Pinpoint the cell where the given text exists, returning its (X, Y) midpoint coordinate. 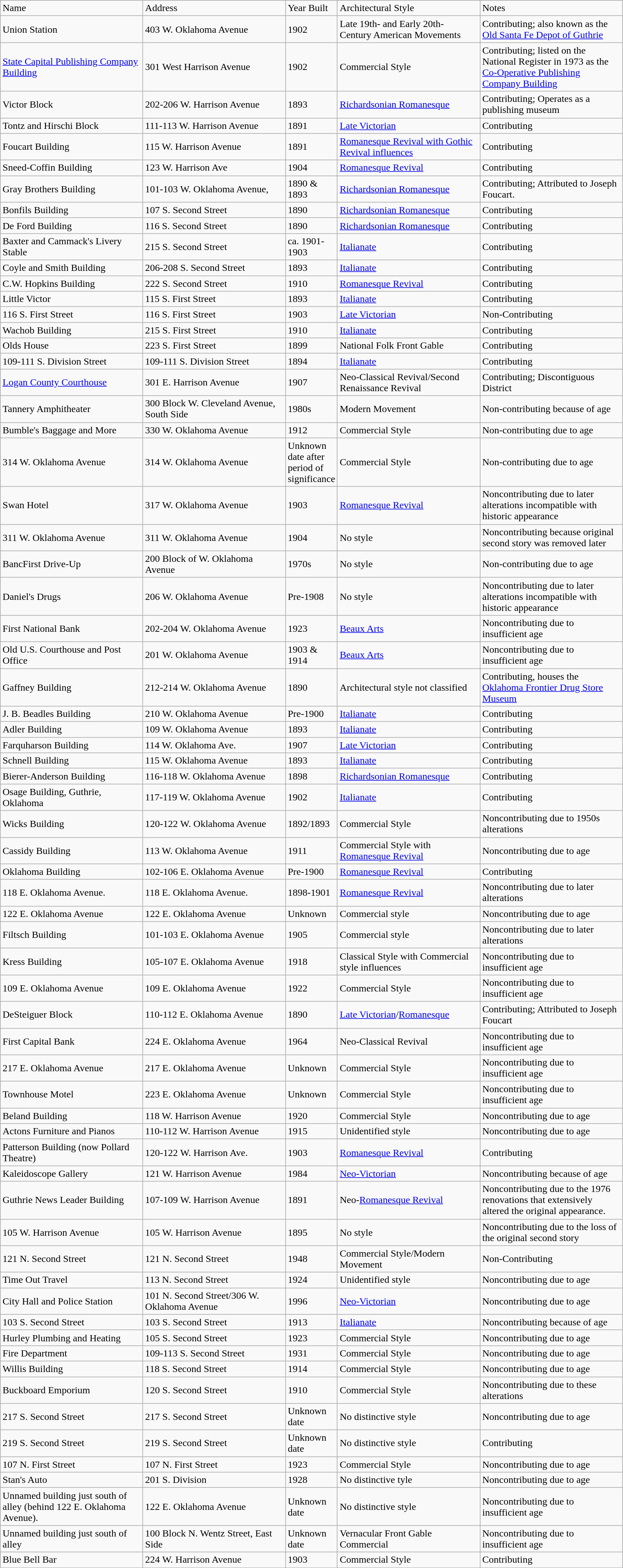
115 W. Harrison Avenue (214, 146)
BancFirst Drive-Up (72, 564)
1980s (312, 409)
201 W. Oklahoma Avenue (214, 655)
202-204 W. Oklahoma Avenue (214, 629)
1898 (312, 776)
Victor Block (72, 105)
118 W. Harrison Avenue (214, 1116)
114 W. Oklahoma Ave. (214, 745)
Contributing; Discontiguous District (551, 382)
301 West Harrison Avenue (214, 67)
301 E. Harrison Avenue (214, 382)
Contributing; Attributed to Joseph Foucart. (551, 189)
Little Victor (72, 299)
101-103 W. Oklahoma Avenue, (214, 189)
City Hall and Police Station (72, 1301)
101-103 E. Oklahoma Avenue (214, 935)
1970s (312, 564)
Contributing; also known as the Old Santa Fe Depot of Guthrie (551, 29)
Classical Style with Commercial style influences (409, 962)
Noncontributing due to 1950s alterations (551, 824)
Tontz and Hirschi Block (72, 126)
Sneed-Coffin Building (72, 168)
118 S. Second Street (214, 1369)
Kress Building (72, 962)
215 S. First Street (214, 330)
202-206 W. Harrison Avenue (214, 105)
Hurley Plumbing and Heating (72, 1338)
National Folk Front Gable (409, 346)
1922 (312, 988)
113 W. Oklahoma Avenue (214, 850)
Unnamed building just south of alley (behind 122 E. Oklahoma Avenue). (72, 1507)
J. B. Beadles Building (72, 714)
1892/1893 (312, 824)
Farquharson Building (72, 745)
De Ford Building (72, 225)
1913 (312, 1322)
1964 (312, 1041)
Filtsch Building (72, 935)
Pre-1908 (312, 596)
DeSteiguer Block (72, 1015)
117-119 W. Oklahoma Avenue (214, 797)
Gaffney Building (72, 687)
200 Block of W. Oklahoma Avenue (214, 564)
1899 (312, 346)
Stan's Auto (72, 1480)
222 S. Second Street (214, 284)
120-122 W. Oklahoma Avenue (214, 824)
300 Block W. Cleveland Avenue, South Side (214, 409)
101 N. Second Street/306 W. Oklahoma Avenue (214, 1301)
Townhouse Motel (72, 1095)
Coyle and Smith Building (72, 268)
Tannery Amphitheater (72, 409)
111-113 W. Harrison Avenue (214, 126)
123 W. Harrison Ave (214, 168)
116-118 W. Oklahoma Avenue (214, 776)
Old U.S. Courthouse and Post Office (72, 655)
Bierer-Anderson Building (72, 776)
1898-1901 (312, 893)
C.W. Hopkins Building (72, 284)
Actons Furniture and Pianos (72, 1131)
115 S. First Street (214, 299)
Wicks Building (72, 824)
Noncontributing because original second story was removed later (551, 538)
223 S. First Street (214, 346)
Olds House (72, 346)
215 S. Second Street (214, 246)
100 Block N. Wentz Street, East Side (214, 1539)
First Capital Bank (72, 1041)
330 W. Oklahoma Avenue (214, 430)
Commercial Style with Romanesque Revival (409, 850)
109-113 S. Second Street (214, 1353)
317 W. Oklahoma Avenue (214, 505)
Noncontributing due to the 1976 renovations that extensively altered the original appearance. (551, 1200)
Logan County Courthouse (72, 382)
206 W. Oklahoma Avenue (214, 596)
206-208 S. Second Street (214, 268)
110-112 E. Oklahoma Avenue (214, 1015)
Kaleidoscope Gallery (72, 1174)
Contributing; listed on the National Register in 1973 as the Co-Operative Publishing Company Building (551, 67)
1895 (312, 1232)
Union Station (72, 29)
Gray Brothers Building (72, 189)
Foucart Building (72, 146)
107 S. Second Street (214, 210)
State Capital Publishing Company Building (72, 67)
No distinctive tyle (409, 1480)
Daniel's Drugs (72, 596)
Commercial Style/Modern Movement (409, 1259)
Contributing; Attributed to Joseph Foucart (551, 1015)
116 S. Second Street (214, 225)
Romanesque Revival with Gothic Revival influences (409, 146)
Bonfils Building (72, 210)
210 W. Oklahoma Avenue (214, 714)
Blue Bell Bar (72, 1560)
120 S. Second Street (214, 1390)
Name (72, 8)
403 W. Oklahoma Avenue (214, 29)
Neo-Classical Revival/Second Renaissance Revival (409, 382)
1928 (312, 1480)
Patterson Building (now Pollard Theatre) (72, 1152)
1914 (312, 1369)
1890 & 1893 (312, 189)
1903 & 1914 (312, 655)
120-122 W. Harrison Ave. (214, 1152)
Noncontributing due to the loss of the original second story (551, 1232)
1920 (312, 1116)
Year Built (312, 8)
109 W. Oklahoma Avenue (214, 730)
1918 (312, 962)
Baxter and Cammack's Livery Stable (72, 246)
ca. 1901-1903 (312, 246)
Time Out Travel (72, 1280)
Osage Building, Guthrie, Oklahoma (72, 797)
Late 19th- and Early 20th- Century American Movements (409, 29)
Unknown date after period of significance (312, 462)
1894 (312, 361)
Notes (551, 8)
224 W. Harrison Avenue (214, 1560)
Address (214, 8)
Beland Building (72, 1116)
Late Victorian/Romanesque (409, 1015)
102-106 E. Oklahoma Avenue (214, 872)
107-109 W. Harrison Avenue (214, 1200)
121 W. Harrison Avenue (214, 1174)
Buckboard Emporium (72, 1390)
Architectural Style (409, 8)
1931 (312, 1353)
115 W. Oklahoma Avenue (214, 761)
1905 (312, 935)
105 S. Second Street (214, 1338)
1912 (312, 430)
Unnamed building just south of alley (72, 1539)
1984 (312, 1174)
Willis Building (72, 1369)
Bumble's Baggage and More (72, 430)
Schnell Building (72, 761)
Architectural style not classified (409, 687)
223 E. Oklahoma Avenue (214, 1095)
First National Bank (72, 629)
Neo-Classical Revival (409, 1041)
1996 (312, 1301)
1911 (312, 850)
Neo-Romanesque Revival (409, 1200)
Guthrie News Leader Building (72, 1200)
1948 (312, 1259)
Contributing; Operates as a publishing museum (551, 105)
Cassidy Building (72, 850)
1924 (312, 1280)
105-107 E. Oklahoma Avenue (214, 962)
Noncontributing due to these alterations (551, 1390)
212-214 W. Oklahoma Avenue (214, 687)
1915 (312, 1131)
113 N. Second Street (214, 1280)
Contributing, houses the Oklahoma Frontier Drug Store Museum (551, 687)
Non-contributing because of age (551, 409)
224 E. Oklahoma Avenue (214, 1041)
Fire Department (72, 1353)
Oklahoma Building (72, 872)
Vernacular Front Gable Commercial (409, 1539)
Swan Hotel (72, 505)
Adler Building (72, 730)
201 S. Division (214, 1480)
Modern Movement (409, 409)
Wachob Building (72, 330)
110-112 W. Harrison Avenue (214, 1131)
